Scan for the cell matching the given text and deliver its [x, y] coordinate at center. 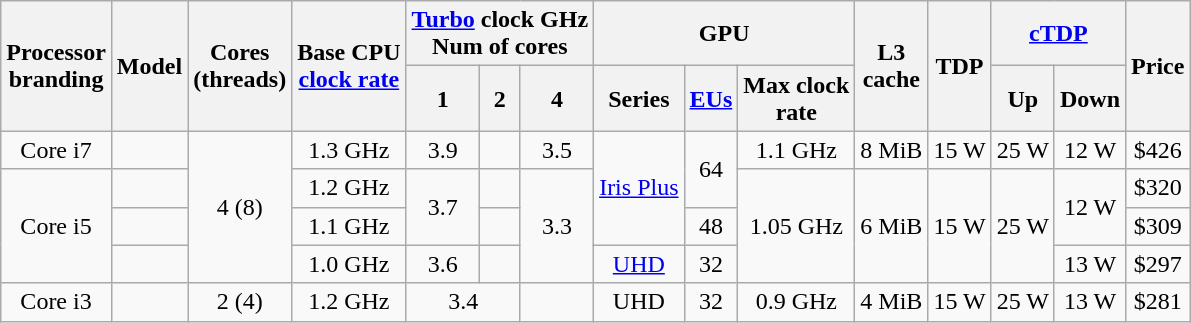
3.9 [442, 150]
3.6 [442, 264]
64 [711, 169]
8 MiB [892, 150]
0.9 GHz [796, 302]
Iris Plus [639, 188]
Base CPUclock rate [349, 66]
1.3 GHz [349, 150]
$309 [1158, 226]
4 (8) [240, 207]
2 [500, 98]
$320 [1158, 188]
Max clockrate [796, 98]
48 [711, 226]
EUs [711, 98]
3.4 [463, 302]
4 MiB [892, 302]
3.7 [442, 207]
Cores(threads) [240, 66]
1.05 GHz [796, 226]
$426 [1158, 150]
3.5 [556, 150]
TDP [960, 66]
Core i7 [56, 150]
1 [442, 98]
GPU [724, 34]
Core i5 [56, 226]
Up [1022, 98]
6 MiB [892, 226]
3.3 [556, 226]
Down [1090, 98]
cTDP [1058, 34]
$297 [1158, 264]
Series [639, 98]
Model [149, 66]
L3cache [892, 66]
2 (4) [240, 302]
1.0 GHz [349, 264]
$281 [1158, 302]
Turbo clock GHzNum of cores [500, 34]
Price [1158, 66]
4 [556, 98]
Core i3 [56, 302]
Processorbranding [56, 66]
